Output the [X, Y] coordinate of the center of the cell containing the given text.  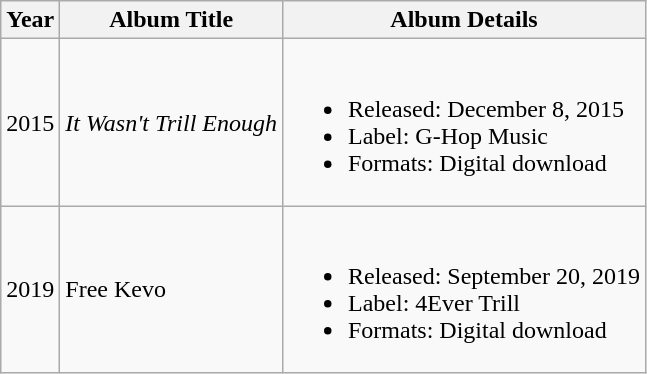
2015 [30, 122]
2019 [30, 290]
Year [30, 20]
Album Details [464, 20]
Released: December 8, 2015Label: G-Hop MusicFormats: Digital download [464, 122]
Free Kevo [172, 290]
Released: September 20, 2019Label: 4Ever TrillFormats: Digital download [464, 290]
It Wasn't Trill Enough [172, 122]
Album Title [172, 20]
